Provide the (x, y) coordinate of the cell's center where the given text is located.  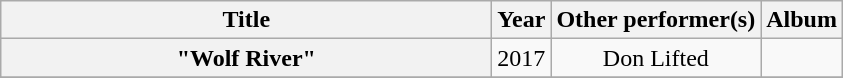
Don Lifted (656, 58)
Year (522, 20)
"Wolf River" (246, 58)
Album (802, 20)
Other performer(s) (656, 20)
2017 (522, 58)
Title (246, 20)
